Return [X, Y] of the center of cell containing provided text 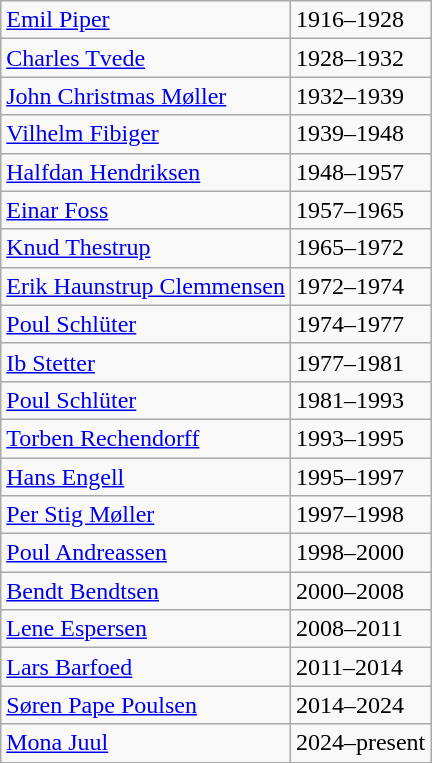
Einar Foss [146, 210]
Erik Haunstrup Clemmensen [146, 286]
1932–1939 [360, 96]
Poul Andreassen [146, 553]
Søren Pape Poulsen [146, 705]
1948–1957 [360, 172]
1997–1998 [360, 515]
Emil Piper [146, 20]
1998–2000 [360, 553]
Lars Barfoed [146, 667]
Per Stig Møller [146, 515]
Torben Rechendorff [146, 438]
1977–1981 [360, 362]
2024–present [360, 743]
1995–1997 [360, 477]
2014–2024 [360, 705]
2011–2014 [360, 667]
1981–1993 [360, 400]
Mona Juul [146, 743]
1972–1974 [360, 286]
1965–1972 [360, 248]
Knud Thestrup [146, 248]
2008–2011 [360, 629]
Vilhelm Fibiger [146, 134]
Bendt Bendtsen [146, 591]
Lene Espersen [146, 629]
1928–1932 [360, 58]
Halfdan Hendriksen [146, 172]
1993–1995 [360, 438]
1974–1977 [360, 324]
Ib Stetter [146, 362]
Charles Tvede [146, 58]
1939–1948 [360, 134]
Hans Engell [146, 477]
John Christmas Møller [146, 96]
1916–1928 [360, 20]
1957–1965 [360, 210]
2000–2008 [360, 591]
